Determine the [x, y] coordinate at the center of the cell enclosing the given text.  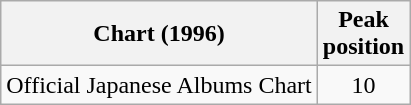
10 [363, 85]
Chart (1996) [160, 34]
Official Japanese Albums Chart [160, 85]
Peakposition [363, 34]
